Find where the given text appears and provide that cell's center as (x, y) coordinate. 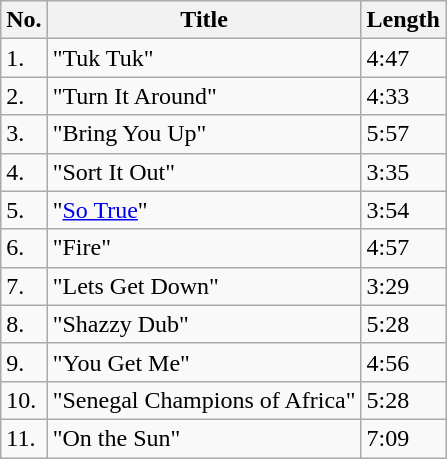
"Bring You Up" (204, 134)
10. (24, 400)
7. (24, 286)
4. (24, 172)
3:54 (403, 210)
"Fire" (204, 248)
"Shazzy Dub" (204, 324)
9. (24, 362)
8. (24, 324)
4:33 (403, 96)
Length (403, 20)
1. (24, 58)
"So True" (204, 210)
6. (24, 248)
"Turn It Around" (204, 96)
4:47 (403, 58)
"You Get Me" (204, 362)
5:57 (403, 134)
"Sort It Out" (204, 172)
"Senegal Champions of Africa" (204, 400)
"Lets Get Down" (204, 286)
4:56 (403, 362)
11. (24, 438)
5. (24, 210)
Title (204, 20)
3. (24, 134)
7:09 (403, 438)
2. (24, 96)
"On the Sun" (204, 438)
4:57 (403, 248)
3:29 (403, 286)
"Tuk Tuk" (204, 58)
No. (24, 20)
3:35 (403, 172)
